Identify which cell holds the provided text, then report its [x, y] central coordinate. 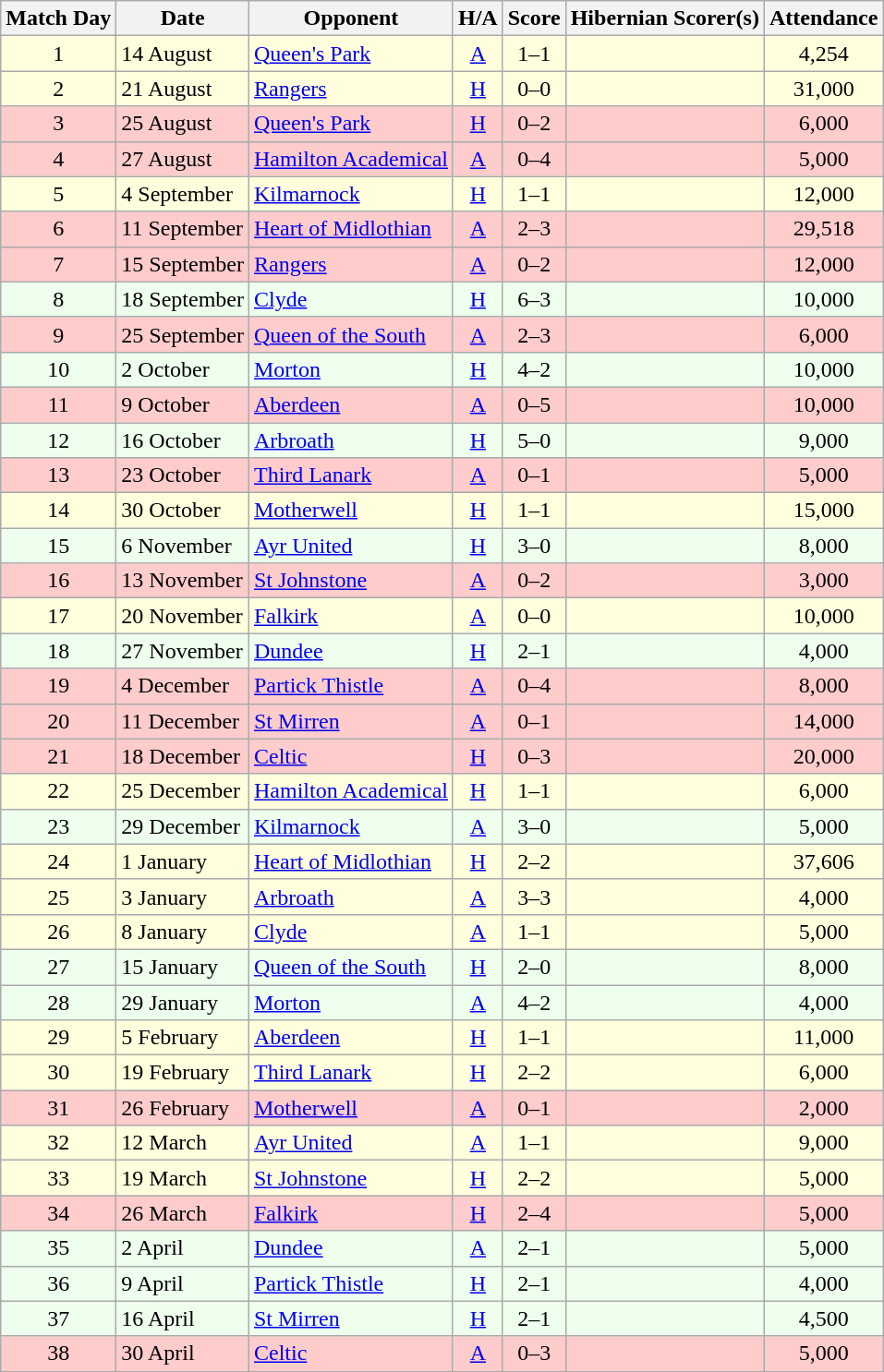
24 [59, 861]
20 [59, 721]
32 [59, 1143]
25 December [183, 791]
30 October [183, 511]
30 [59, 1073]
2 [59, 89]
15 [59, 546]
Date [183, 18]
34 [59, 1213]
29 December [183, 826]
3,000 [823, 581]
22 [59, 791]
2–4 [534, 1213]
5 [59, 194]
15,000 [823, 511]
2 April [183, 1248]
0–5 [534, 404]
14,000 [823, 721]
4 December [183, 686]
26 [59, 932]
15 September [183, 264]
10 [59, 369]
29,518 [823, 229]
28 [59, 1002]
4,254 [823, 54]
1 January [183, 861]
7 [59, 264]
20 November [183, 616]
27 [59, 967]
16 October [183, 440]
27 August [183, 159]
26 March [183, 1213]
2 October [183, 369]
Score [534, 18]
17 [59, 616]
18 September [183, 299]
14 August [183, 54]
15 January [183, 967]
25 [59, 897]
Opponent [351, 18]
5 February [183, 1038]
1 [59, 54]
13 [59, 475]
25 September [183, 334]
12 March [183, 1143]
11,000 [823, 1038]
Attendance [823, 18]
19 February [183, 1073]
14 [59, 511]
25 August [183, 124]
27 November [183, 651]
13 November [183, 581]
23 October [183, 475]
9 April [183, 1283]
36 [59, 1283]
26 February [183, 1108]
31 [59, 1108]
21 August [183, 89]
29 [59, 1038]
29 January [183, 1002]
37,606 [823, 861]
35 [59, 1248]
18 December [183, 756]
3 [59, 124]
Match Day [59, 18]
30 April [183, 1354]
16 April [183, 1318]
12 [59, 440]
38 [59, 1354]
19 March [183, 1178]
33 [59, 1178]
H/A [478, 18]
6 [59, 229]
31,000 [823, 89]
6–3 [534, 299]
4 [59, 159]
3 January [183, 897]
20,000 [823, 756]
2–0 [534, 967]
11 September [183, 229]
3–3 [534, 897]
21 [59, 756]
4,500 [823, 1318]
9 October [183, 404]
23 [59, 826]
8 [59, 299]
11 [59, 404]
11 December [183, 721]
Hibernian Scorer(s) [665, 18]
16 [59, 581]
8 January [183, 932]
4 September [183, 194]
18 [59, 651]
5–0 [534, 440]
2,000 [823, 1108]
37 [59, 1318]
9 [59, 334]
6 November [183, 546]
19 [59, 686]
